Pinpoint the cell where the given text exists, returning its (X, Y) midpoint coordinate. 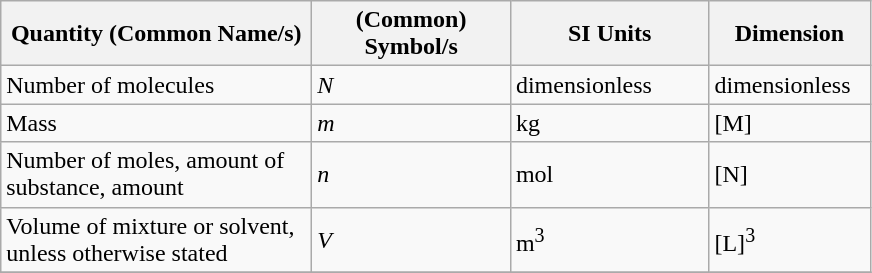
Dimension (790, 34)
Number of moles, amount of substance, amount (156, 174)
V (412, 240)
kg (610, 123)
SI Units (610, 34)
m3 (610, 240)
n (412, 174)
(Common) Symbol/s (412, 34)
[N] (790, 174)
Volume of mixture or solvent, unless otherwise stated (156, 240)
[M] (790, 123)
Number of molecules (156, 85)
Quantity (Common Name/s) (156, 34)
mol (610, 174)
N (412, 85)
Mass (156, 123)
[L]3 (790, 240)
m (412, 123)
